Locate the cell with the specified text and output its [X, Y] center coordinate. 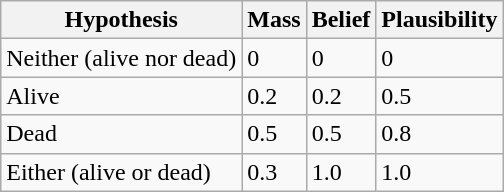
Hypothesis [122, 20]
0.8 [440, 134]
Neither (alive nor dead) [122, 58]
Belief [341, 20]
Mass [274, 20]
Either (alive or dead) [122, 172]
0.3 [274, 172]
Dead [122, 134]
Plausibility [440, 20]
Alive [122, 96]
